Locate the cell with the specified text and output its (x, y) center coordinate. 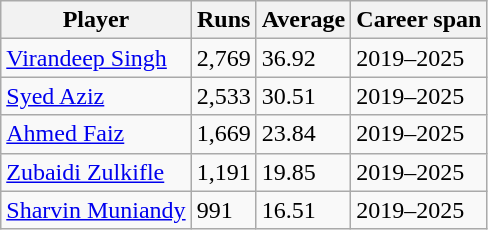
2,769 (224, 58)
Sharvin Muniandy (96, 210)
Ahmed Faiz (96, 134)
991 (224, 210)
1,191 (224, 172)
Average (304, 20)
36.92 (304, 58)
Zubaidi Zulkifle (96, 172)
Career span (419, 20)
23.84 (304, 134)
Runs (224, 20)
1,669 (224, 134)
19.85 (304, 172)
Virandeep Singh (96, 58)
30.51 (304, 96)
Syed Aziz (96, 96)
16.51 (304, 210)
Player (96, 20)
2,533 (224, 96)
